Return the [X, Y] coordinate for the center point of the cell that contains the specified text.  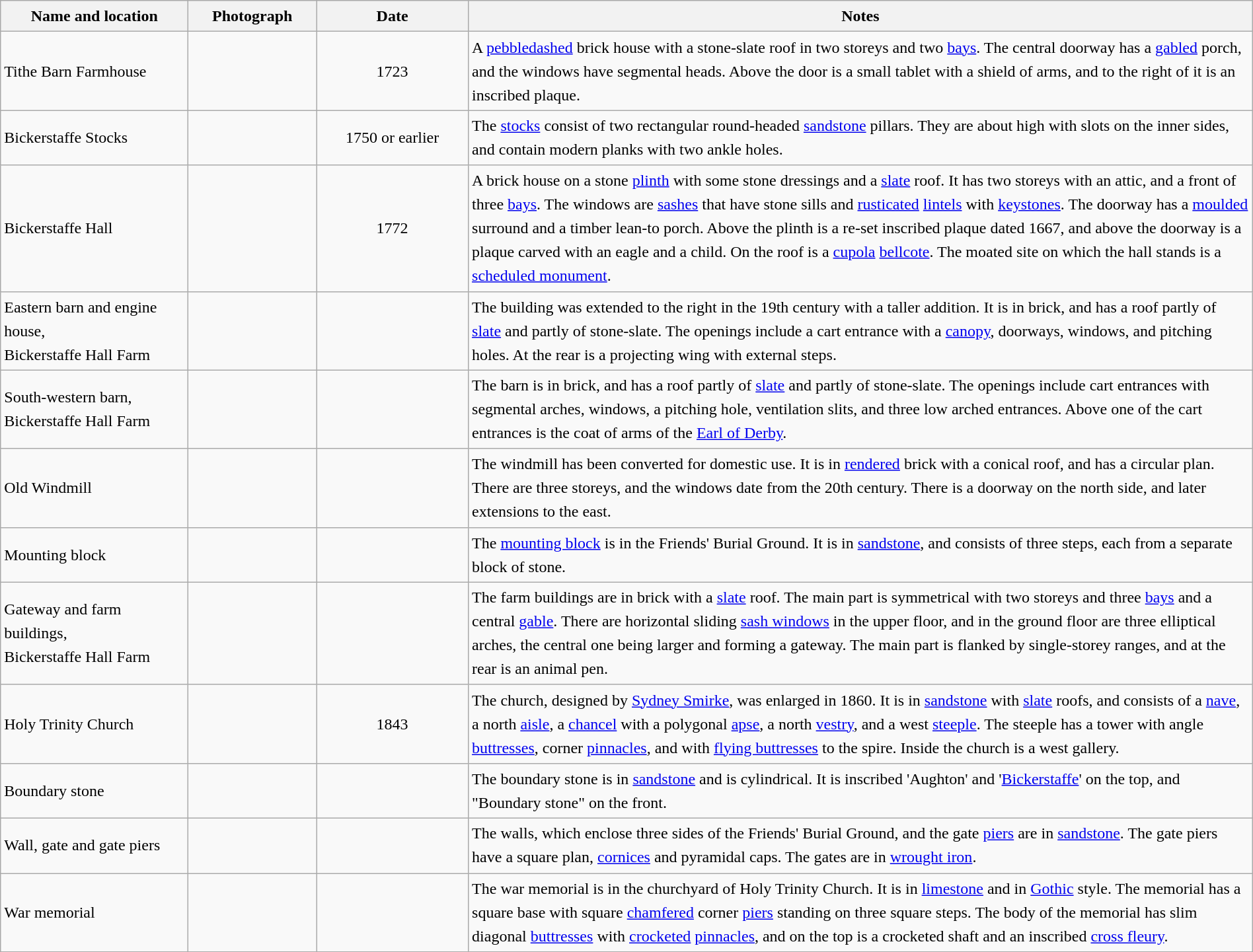
Photograph [252, 16]
Name and location [95, 16]
Old Windmill [95, 488]
The mounting block is in the Friends' Burial Ground. It is in sandstone, and consists of three steps, each from a separate block of stone. [860, 555]
Bickerstaffe Hall [95, 229]
Gateway and farm buildings,Bickerstaffe Hall Farm [95, 633]
Boundary stone [95, 790]
Date [393, 16]
Eastern barn and engine house,Bickerstaffe Hall Farm [95, 330]
Tithe Barn Farmhouse [95, 71]
Holy Trinity Church [95, 724]
Bickerstaffe Stocks [95, 137]
1843 [393, 724]
1772 [393, 229]
War memorial [95, 913]
Notes [860, 16]
The boundary stone is in sandstone and is cylindrical. It is inscribed 'Aughton' and 'Bickerstaffe' on the top, and "Boundary stone" on the front. [860, 790]
1750 or earlier [393, 137]
Wall, gate and gate piers [95, 846]
1723 [393, 71]
South-western barn,Bickerstaffe Hall Farm [95, 410]
Mounting block [95, 555]
